Determine the [x, y] coordinate at the center of the cell enclosing the given text.  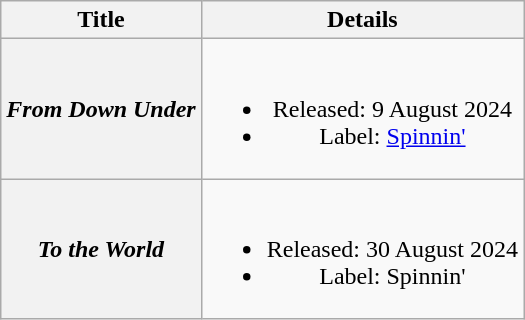
Title [101, 20]
From Down Under [101, 109]
Released: 30 August 2024Label: Spinnin' [362, 249]
Details [362, 20]
Released: 9 August 2024Label: Spinnin' [362, 109]
To the World [101, 249]
